Find where the given text appears and provide that cell's center as (X, Y) coordinate. 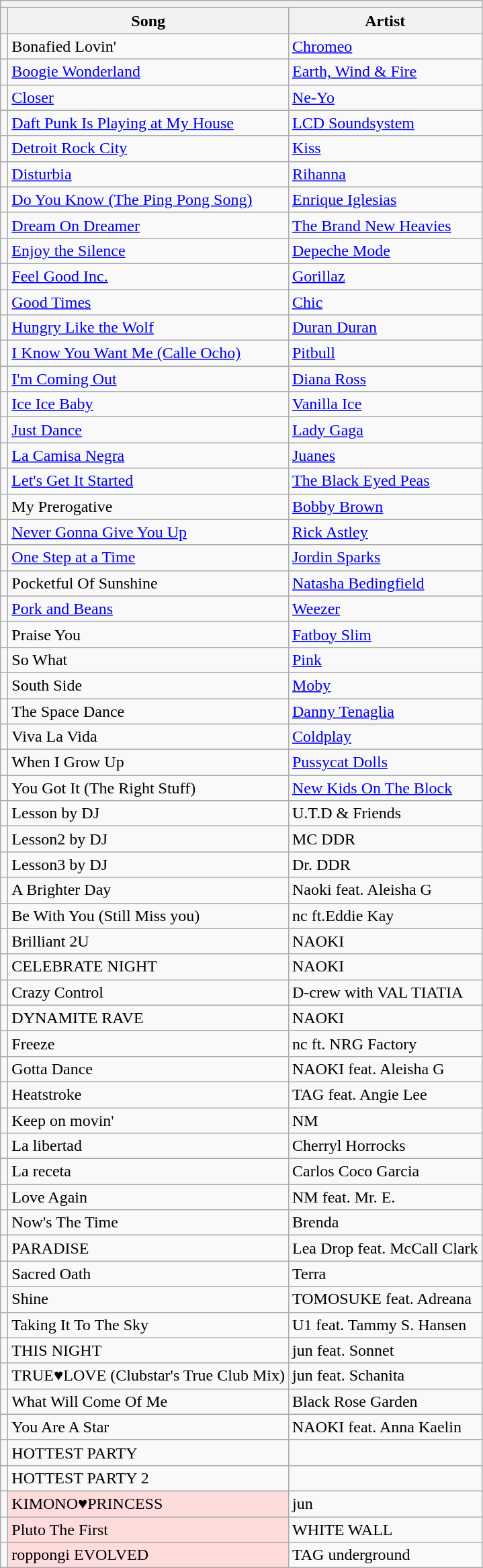
Shine (148, 1299)
TAG underground (385, 1555)
roppongi EVOLVED (148, 1555)
TOMOSUKE feat. Adreana (385, 1299)
Fatboy Slim (385, 634)
Dr. DDR (385, 865)
Lady Gaga (385, 430)
I'm Coming Out (148, 379)
Danny Tenaglia (385, 711)
Brenda (385, 1223)
Disturbia (148, 174)
MC DDR (385, 839)
Do You Know (The Ping Pong Song) (148, 200)
You Got It (The Right Stuff) (148, 788)
A Brighter Day (148, 890)
Diana Ross (385, 379)
HOTTEST PARTY 2 (148, 1478)
Pork and Beans (148, 609)
One Step at a Time (148, 558)
Good Times (148, 302)
Lesson by DJ (148, 814)
Freeze (148, 1043)
Praise You (148, 634)
Kiss (385, 148)
Just Dance (148, 430)
CELEBRATE NIGHT (148, 967)
When I Grow Up (148, 763)
Love Again (148, 1197)
Enrique Iglesias (385, 200)
You Are A Star (148, 1427)
La Camisa Negra (148, 455)
Natasha Bedingfield (385, 583)
Pocketful Of Sunshine (148, 583)
La receta (148, 1172)
Bobby Brown (385, 507)
Terra (385, 1274)
Enjoy the Silence (148, 251)
What Will Come Of Me (148, 1401)
La libertad (148, 1146)
Lesson2 by DJ (148, 839)
Keep on movin' (148, 1120)
I Know You Want Me (Calle Ocho) (148, 353)
Artist (385, 21)
Now's The Time (148, 1223)
Brilliant 2U (148, 941)
Juanes (385, 455)
jun (385, 1504)
So What (148, 660)
Gotta Dance (148, 1069)
DYNAMITE RAVE (148, 1018)
Earth, Wind & Fire (385, 72)
NAOKI feat. Aleisha G (385, 1069)
U1 feat. Tammy S. Hansen (385, 1325)
Lea Drop feat. McCall Clark (385, 1248)
nc ft.Eddie Kay (385, 916)
Never Gonna Give You Up (148, 532)
nc ft. NRG Factory (385, 1043)
jun feat. Sonnet (385, 1350)
Ne-Yo (385, 97)
Chic (385, 302)
Weezer (385, 609)
The Black Eyed Peas (385, 481)
Pitbull (385, 353)
TAG feat. Angie Lee (385, 1094)
My Prerogative (148, 507)
Be With You (Still Miss you) (148, 916)
Pink (385, 660)
Cherryl Horrocks (385, 1146)
NAOKI feat. Anna Kaelin (385, 1427)
Hungry Like the Wolf (148, 328)
Black Rose Garden (385, 1401)
South Side (148, 685)
PARADISE (148, 1248)
THIS NIGHT (148, 1350)
D-crew with VAL TIATIA (385, 992)
Heatstroke (148, 1094)
Moby (385, 685)
The Brand New Heavies (385, 225)
Let's Get It Started (148, 481)
Ice Ice Baby (148, 404)
Duran Duran (385, 328)
Pluto The First (148, 1530)
NM feat. Mr. E. (385, 1197)
Sacred Oath (148, 1274)
Rick Astley (385, 532)
Boogie Wonderland (148, 72)
Feel Good Inc. (148, 276)
Coldplay (385, 737)
Gorillaz (385, 276)
jun feat. Schanita (385, 1376)
Vanilla Ice (385, 404)
KIMONO♥PRINCESS (148, 1504)
Depeche Mode (385, 251)
Naoki feat. Aleisha G (385, 890)
WHITE WALL (385, 1530)
Song (148, 21)
Bonafied Lovin' (148, 46)
Taking It To The Sky (148, 1325)
Dream On Dreamer (148, 225)
Viva La Vida (148, 737)
NM (385, 1120)
Jordin Sparks (385, 558)
HOTTEST PARTY (148, 1452)
Daft Punk Is Playing at My House (148, 123)
Carlos Coco Garcia (385, 1172)
Chromeo (385, 46)
Detroit Rock City (148, 148)
U.T.D & Friends (385, 814)
Crazy Control (148, 992)
Rihanna (385, 174)
New Kids On The Block (385, 788)
Lesson3 by DJ (148, 865)
TRUE♥LOVE (Clubstar's True Club Mix) (148, 1376)
Pussycat Dolls (385, 763)
The Space Dance (148, 711)
LCD Soundsystem (385, 123)
Closer (148, 97)
